Locate the cell with the specified text and output its (x, y) center coordinate. 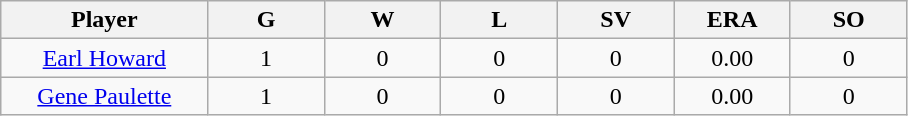
ERA (732, 20)
W (382, 20)
G (266, 20)
SV (616, 20)
Gene Paulette (104, 96)
SO (848, 20)
L (500, 20)
Player (104, 20)
Earl Howard (104, 58)
